Detect which cell encompasses the target text, then output its (X, Y) center coordinate. 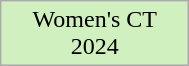
Women's CT 2024 (95, 34)
